Capture the cell that displays the provided text and extract its [x, y] central coordinate. 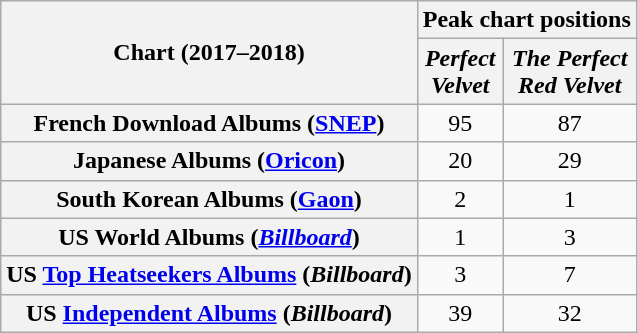
US World Albums (Billboard) [209, 237]
US Independent Albums (Billboard) [209, 313]
87 [570, 123]
39 [460, 313]
The PerfectRed Velvet [570, 72]
29 [570, 161]
2 [460, 199]
Chart (2017–2018) [209, 52]
French Download Albums (SNEP) [209, 123]
South Korean Albums (Gaon) [209, 199]
95 [460, 123]
PerfectVelvet [460, 72]
Peak chart positions [526, 20]
32 [570, 313]
20 [460, 161]
7 [570, 275]
Japanese Albums (Oricon) [209, 161]
US Top Heatseekers Albums (Billboard) [209, 275]
